For the text-containing cell, return its midpoint in (X, Y) coordinate format. 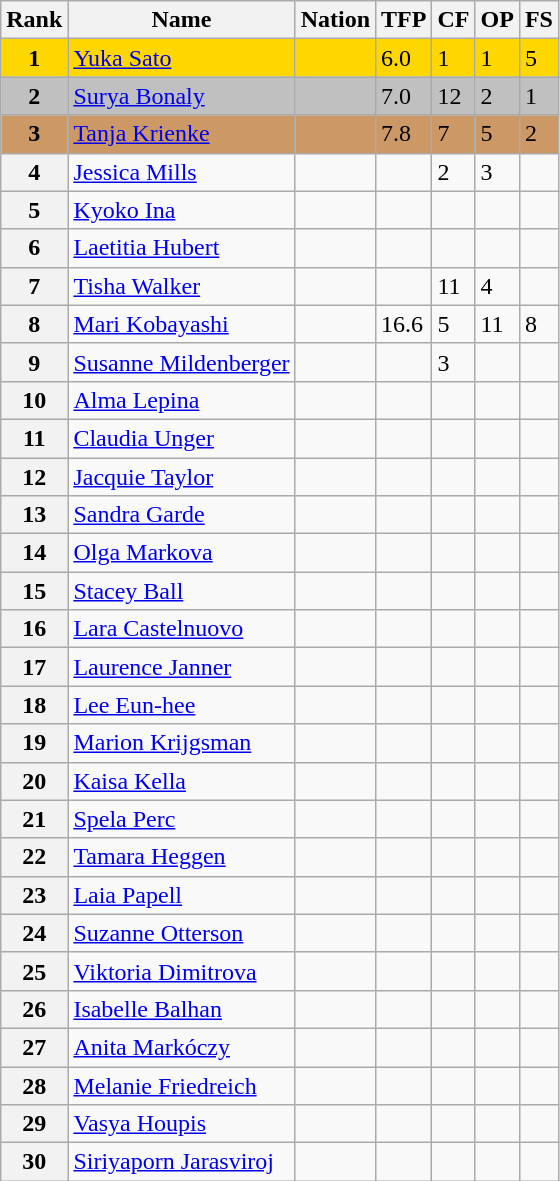
16.6 (404, 324)
Lara Castelnuovo (182, 629)
Anita Markóczy (182, 1047)
30 (34, 1162)
17 (34, 667)
Melanie Friedreich (182, 1085)
10 (34, 400)
23 (34, 895)
25 (34, 971)
CF (454, 20)
Isabelle Balhan (182, 1009)
21 (34, 819)
Laia Papell (182, 895)
Stacey Ball (182, 591)
Laurence Janner (182, 667)
Marion Krijgsman (182, 743)
Laetitia Hubert (182, 248)
26 (34, 1009)
Rank (34, 20)
Suzanne Otterson (182, 933)
Alma Lepina (182, 400)
27 (34, 1047)
Mari Kobayashi (182, 324)
Olga Markova (182, 553)
9 (34, 362)
Kaisa Kella (182, 781)
6.0 (404, 58)
24 (34, 933)
OP (497, 20)
Yuka Sato (182, 58)
28 (34, 1085)
Claudia Unger (182, 438)
7.8 (404, 134)
6 (34, 248)
7.0 (404, 96)
20 (34, 781)
Nation (335, 20)
13 (34, 515)
15 (34, 591)
Tanja Krienke (182, 134)
Viktoria Dimitrova (182, 971)
Sandra Garde (182, 515)
16 (34, 629)
Surya Bonaly (182, 96)
19 (34, 743)
22 (34, 857)
Tisha Walker (182, 286)
Kyoko Ina (182, 210)
FS (538, 20)
29 (34, 1124)
Vasya Houpis (182, 1124)
Name (182, 20)
18 (34, 705)
Jessica Mills (182, 172)
Spela Perc (182, 819)
14 (34, 553)
Susanne Mildenberger (182, 362)
TFP (404, 20)
Jacquie Taylor (182, 477)
Tamara Heggen (182, 857)
Siriyaporn Jarasviroj (182, 1162)
Lee Eun-hee (182, 705)
